For the text-containing cell, return its midpoint in [x, y] coordinate format. 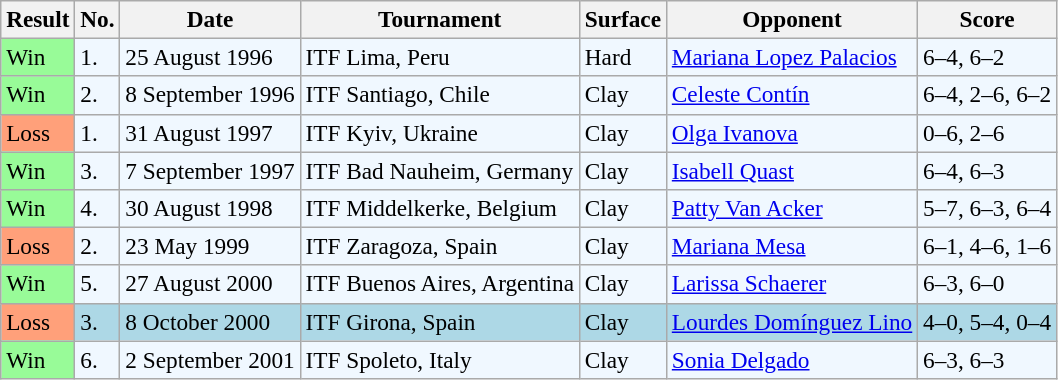
Tournament [440, 19]
7 September 1997 [210, 170]
Mariana Lopez Palacios [792, 57]
6–4, 6–2 [988, 57]
30 August 1998 [210, 208]
4–0, 5–4, 0–4 [988, 322]
Celeste Contín [792, 95]
6–4, 6–3 [988, 170]
8 September 1996 [210, 95]
Score [988, 19]
ITF Buenos Aires, Argentina [440, 284]
23 May 1999 [210, 246]
8 October 2000 [210, 322]
Surface [622, 19]
No. [98, 19]
Sonia Delgado [792, 359]
Lourdes Domínguez Lino [792, 322]
Hard [622, 57]
Opponent [792, 19]
Larissa Schaerer [792, 284]
6–3, 6–3 [988, 359]
ITF Middelkerke, Belgium [440, 208]
6. [98, 359]
0–6, 2–6 [988, 133]
ITF Kyiv, Ukraine [440, 133]
Mariana Mesa [792, 246]
Date [210, 19]
4. [98, 208]
ITF Spoleto, Italy [440, 359]
ITF Bad Nauheim, Germany [440, 170]
Olga Ivanova [792, 133]
27 August 2000 [210, 284]
ITF Girona, Spain [440, 322]
31 August 1997 [210, 133]
2 September 2001 [210, 359]
Result [38, 19]
ITF Lima, Peru [440, 57]
Isabell Quast [792, 170]
Patty Van Acker [792, 208]
ITF Santiago, Chile [440, 95]
5–7, 6–3, 6–4 [988, 208]
6–4, 2–6, 6–2 [988, 95]
5. [98, 284]
6–3, 6–0 [988, 284]
25 August 1996 [210, 57]
ITF Zaragoza, Spain [440, 246]
6–1, 4–6, 1–6 [988, 246]
